Locate the cell with the specified text and output its [X, Y] center coordinate. 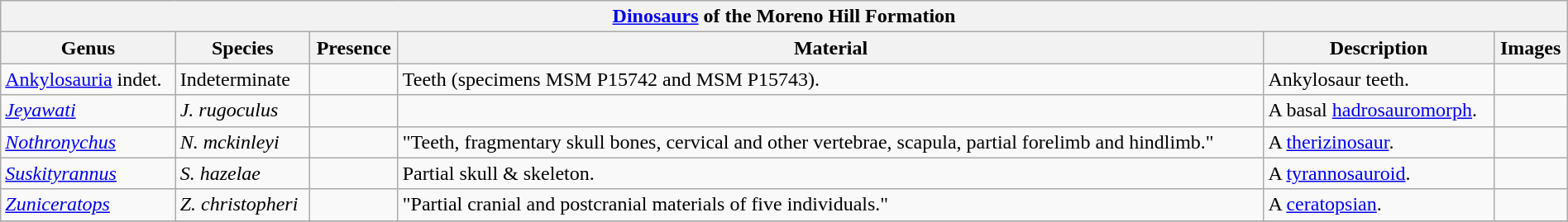
Ankylosauria indet. [88, 79]
Dinosaurs of the Moreno Hill Formation [784, 17]
Z. christopheri [242, 205]
Zuniceratops [88, 205]
"Partial cranial and postcranial materials of five individuals." [830, 205]
Images [1530, 48]
"Teeth, fragmentary skull bones, cervical and other vertebrae, scapula, partial forelimb and hindlimb." [830, 142]
S. hazelae [242, 173]
Genus [88, 48]
Teeth (specimens MSM P15742 and MSM P15743). [830, 79]
A basal hadrosauromorph. [1379, 111]
Ankylosaur teeth. [1379, 79]
A tyrannosauroid. [1379, 173]
Suskityrannus [88, 173]
Indeterminate [242, 79]
Partial skull & skeleton. [830, 173]
Species [242, 48]
Description [1379, 48]
Jeyawati [88, 111]
Material [830, 48]
J. rugoculus [242, 111]
Presence [354, 48]
A therizinosaur. [1379, 142]
A ceratopsian. [1379, 205]
N. mckinleyi [242, 142]
Nothronychus [88, 142]
